Pinpoint the cell where the given text exists, returning its [X, Y] midpoint coordinate. 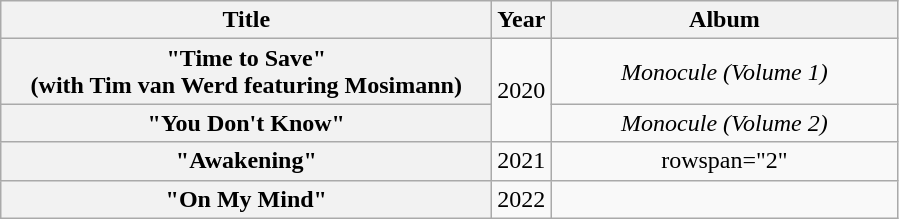
Monocule (Volume 2) [724, 123]
"You Don't Know" [246, 123]
2022 [522, 199]
Title [246, 20]
Album [724, 20]
Year [522, 20]
rowspan="2" [724, 161]
2020 [522, 90]
Monocule (Volume 1) [724, 72]
"On My Mind" [246, 199]
"Time to Save" (with Tim van Werd featuring Mosimann) [246, 72]
2021 [522, 161]
"Awakening" [246, 161]
